Return (X, Y) of the center of cell containing provided text 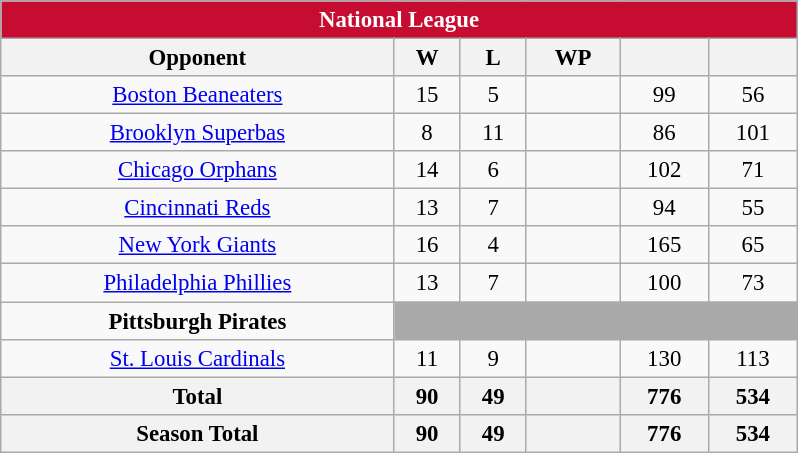
113 (754, 358)
94 (664, 208)
56 (754, 95)
Cincinnati Reds (198, 208)
Brooklyn Superbas (198, 133)
71 (754, 170)
99 (664, 95)
New York Giants (198, 245)
Chicago Orphans (198, 170)
14 (427, 170)
Opponent (198, 57)
5 (493, 95)
Pittsburgh Pirates (198, 321)
165 (664, 245)
15 (427, 95)
WP (573, 57)
Philadelphia Phillies (198, 283)
65 (754, 245)
102 (664, 170)
Boston Beaneaters (198, 95)
Total (198, 396)
W (427, 57)
100 (664, 283)
6 (493, 170)
101 (754, 133)
130 (664, 358)
86 (664, 133)
L (493, 57)
73 (754, 283)
16 (427, 245)
9 (493, 358)
St. Louis Cardinals (198, 358)
Season Total (198, 433)
4 (493, 245)
National League (399, 20)
8 (427, 133)
55 (754, 208)
